Identify which cell holds the provided text, then report its [X, Y] central coordinate. 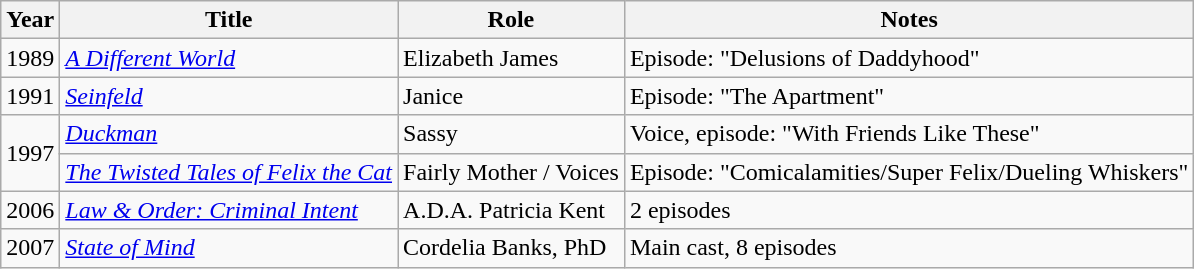
Sassy [512, 134]
Voice, episode: "With Friends Like These" [908, 134]
Role [512, 20]
Cordelia Banks, PhD [512, 248]
Episode: "Delusions of Daddyhood" [908, 58]
Notes [908, 20]
2007 [30, 248]
Seinfeld [229, 96]
Law & Order: Criminal Intent [229, 210]
A.D.A. Patricia Kent [512, 210]
Elizabeth James [512, 58]
Episode: "The Apartment" [908, 96]
Janice [512, 96]
A Different World [229, 58]
1989 [30, 58]
State of Mind [229, 248]
1991 [30, 96]
Episode: "Comicalamities/Super Felix/Dueling Whiskers" [908, 172]
The Twisted Tales of Felix the Cat [229, 172]
Duckman [229, 134]
1997 [30, 153]
Title [229, 20]
Fairly Mother / Voices [512, 172]
Year [30, 20]
2 episodes [908, 210]
Main cast, 8 episodes [908, 248]
2006 [30, 210]
